Return the [X, Y] coordinate for the center point of the cell that contains the specified text.  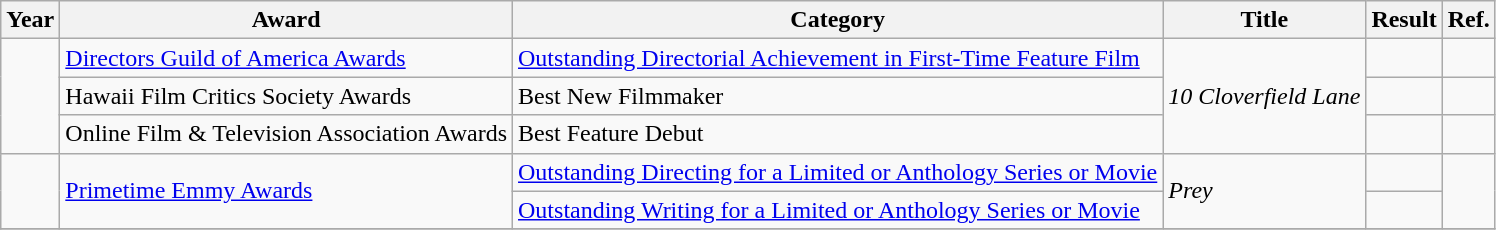
Award [286, 20]
Primetime Emmy Awards [286, 191]
Best Feature Debut [838, 134]
Hawaii Film Critics Society Awards [286, 96]
Title [1264, 20]
Year [30, 20]
10 Cloverfield Lane [1264, 96]
Online Film & Television Association Awards [286, 134]
Best New Filmmaker [838, 96]
Outstanding Directorial Achievement in First-Time Feature Film [838, 58]
Prey [1264, 191]
Result [1404, 20]
Category [838, 20]
Outstanding Writing for a Limited or Anthology Series or Movie [838, 210]
Ref. [1468, 20]
Directors Guild of America Awards [286, 58]
Outstanding Directing for a Limited or Anthology Series or Movie [838, 172]
